Return the (X, Y) coordinate for the center point of the cell that contains the specified text.  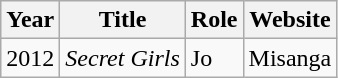
Misanga (290, 58)
Jo (214, 58)
Title (122, 20)
2012 (30, 58)
Secret Girls (122, 58)
Year (30, 20)
Website (290, 20)
Role (214, 20)
